Search for the cell housing the specified text and yield its [X, Y] center coordinate. 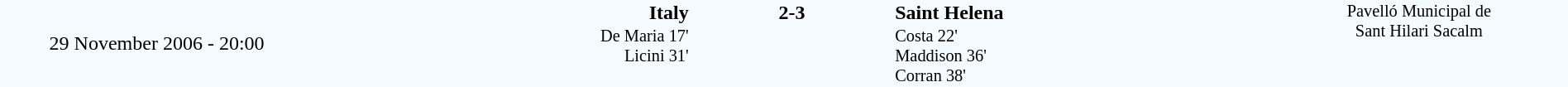
2-3 [791, 12]
Costa 22'Maddison 36'Corran 38' [1082, 56]
Pavelló Municipal de Sant Hilari Sacalm [1419, 43]
Saint Helena [1082, 12]
Italy [501, 12]
29 November 2006 - 20:00 [157, 43]
De Maria 17'Licini 31' [501, 56]
